For the text-containing cell, return its midpoint in (X, Y) coordinate format. 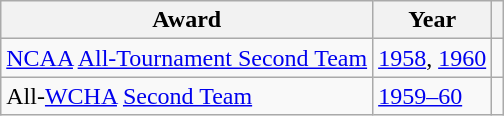
Year (432, 20)
NCAA All-Tournament Second Team (187, 58)
All-WCHA Second Team (187, 96)
Award (187, 20)
1958, 1960 (432, 58)
1959–60 (432, 96)
